Return [X, Y] of the center of cell containing provided text 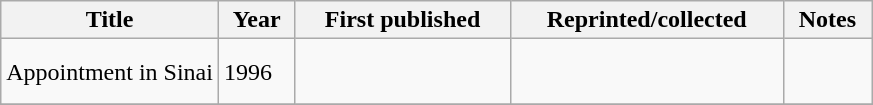
Year [256, 20]
1996 [256, 72]
First published [402, 20]
Title [110, 20]
Notes [827, 20]
Reprinted/collected [646, 20]
Appointment in Sinai [110, 72]
